Capture the cell that displays the provided text and extract its (x, y) central coordinate. 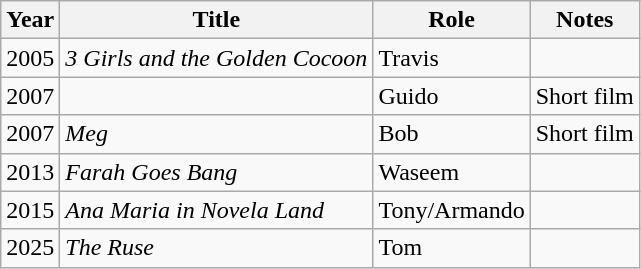
Tom (452, 248)
Tony/Armando (452, 210)
Travis (452, 58)
2013 (30, 172)
Farah Goes Bang (216, 172)
Ana Maria in Novela Land (216, 210)
Notes (584, 20)
2025 (30, 248)
3 Girls and the Golden Cocoon (216, 58)
Waseem (452, 172)
2015 (30, 210)
Bob (452, 134)
2005 (30, 58)
Title (216, 20)
Year (30, 20)
Meg (216, 134)
Role (452, 20)
The Ruse (216, 248)
Guido (452, 96)
